Output the (X, Y) coordinate of the center of the cell containing the given text.  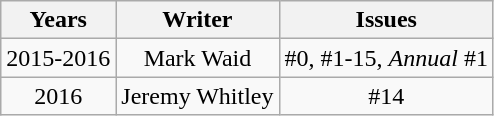
2015-2016 (58, 58)
Issues (386, 20)
Writer (198, 20)
2016 (58, 96)
#14 (386, 96)
Jeremy Whitley (198, 96)
Years (58, 20)
Mark Waid (198, 58)
#0, #1-15, Annual #1 (386, 58)
